Pinpoint the cell where the given text exists, returning its (X, Y) midpoint coordinate. 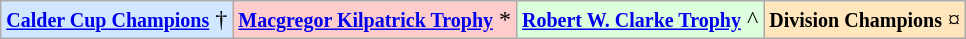
Macgregor Kilpatrick Trophy * (375, 20)
Division Champions ¤ (865, 20)
Calder Cup Champions † (117, 20)
Robert W. Clarke Trophy ^ (640, 20)
